For the text-containing cell, return its midpoint in (x, y) coordinate format. 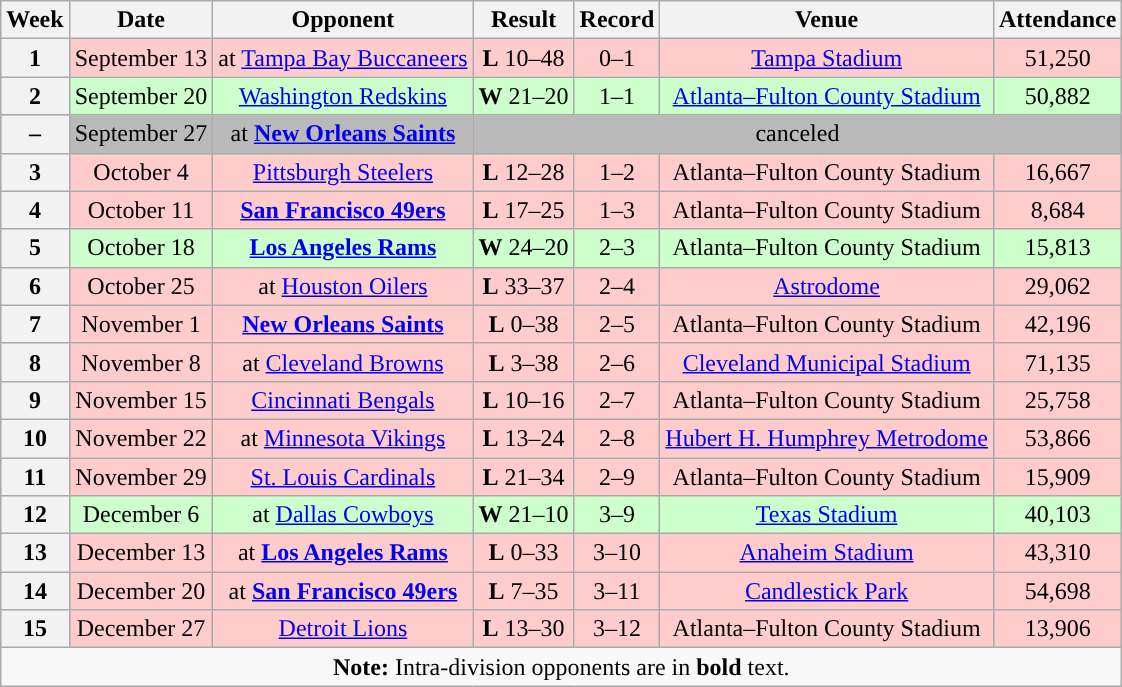
November 1 (141, 324)
L 17–25 (524, 210)
December 6 (141, 515)
9 (35, 400)
Attendance (1057, 20)
1–3 (617, 210)
November 29 (141, 477)
Astrodome (827, 286)
November 8 (141, 362)
November 15 (141, 400)
L 21–34 (524, 477)
15 (35, 629)
Detroit Lions (343, 629)
October 4 (141, 172)
42,196 (1057, 324)
Venue (827, 20)
Anaheim Stadium (827, 553)
L 12–28 (524, 172)
December 20 (141, 591)
2–8 (617, 438)
December 13 (141, 553)
8,684 (1057, 210)
W 24–20 (524, 248)
11 (35, 477)
Candlestick Park (827, 591)
1 (35, 58)
2 (35, 96)
2–7 (617, 400)
71,135 (1057, 362)
Note: Intra-division opponents are in bold text. (562, 667)
3 (35, 172)
7 (35, 324)
November 22 (141, 438)
Week (35, 20)
L 0–33 (524, 553)
L 7–35 (524, 591)
Cleveland Municipal Stadium (827, 362)
Hubert H. Humphrey Metrodome (827, 438)
L 10–48 (524, 58)
L 33–37 (524, 286)
September 27 (141, 134)
L 13–30 (524, 629)
at Minnesota Vikings (343, 438)
W 21–20 (524, 96)
at Tampa Bay Buccaneers (343, 58)
6 (35, 286)
25,758 (1057, 400)
3–12 (617, 629)
2–9 (617, 477)
16,667 (1057, 172)
2–4 (617, 286)
October 25 (141, 286)
2–6 (617, 362)
12 (35, 515)
W 21–10 (524, 515)
October 11 (141, 210)
3–9 (617, 515)
L 0–38 (524, 324)
L 13–24 (524, 438)
14 (35, 591)
43,310 (1057, 553)
1–1 (617, 96)
53,866 (1057, 438)
5 (35, 248)
4 (35, 210)
54,698 (1057, 591)
Date (141, 20)
at Houston Oilers (343, 286)
at Los Angeles Rams (343, 553)
Tampa Stadium (827, 58)
L 3–38 (524, 362)
– (35, 134)
at Dallas Cowboys (343, 515)
Record (617, 20)
Pittsburgh Steelers (343, 172)
2–5 (617, 324)
at New Orleans Saints (343, 134)
15,813 (1057, 248)
13,906 (1057, 629)
October 18 (141, 248)
Opponent (343, 20)
at San Francisco 49ers (343, 591)
2–3 (617, 248)
September 20 (141, 96)
0–1 (617, 58)
December 27 (141, 629)
canceled (798, 134)
10 (35, 438)
Washington Redskins (343, 96)
L 10–16 (524, 400)
Los Angeles Rams (343, 248)
50,882 (1057, 96)
St. Louis Cardinals (343, 477)
1–2 (617, 172)
Texas Stadium (827, 515)
San Francisco 49ers (343, 210)
15,909 (1057, 477)
3–10 (617, 553)
September 13 (141, 58)
3–11 (617, 591)
Result (524, 20)
at Cleveland Browns (343, 362)
40,103 (1057, 515)
New Orleans Saints (343, 324)
51,250 (1057, 58)
Cincinnati Bengals (343, 400)
29,062 (1057, 286)
13 (35, 553)
8 (35, 362)
